Scan for the cell matching the given text and deliver its (x, y) coordinate at center. 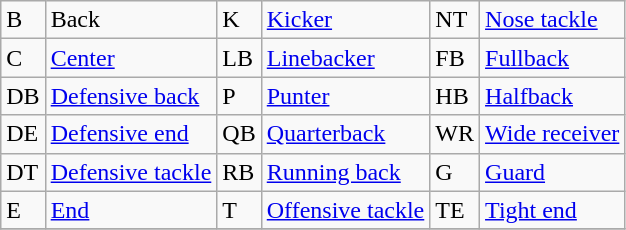
DB (23, 96)
E (23, 210)
Tight end (552, 210)
C (23, 58)
Defensive tackle (131, 172)
Running back (346, 172)
FB (455, 58)
Linebacker (346, 58)
DT (23, 172)
K (239, 20)
Offensive tackle (346, 210)
Guard (552, 172)
P (239, 96)
B (23, 20)
Kicker (346, 20)
End (131, 210)
NT (455, 20)
Fullback (552, 58)
T (239, 210)
QB (239, 134)
Defensive end (131, 134)
Wide receiver (552, 134)
Punter (346, 96)
Nose tackle (552, 20)
TE (455, 210)
HB (455, 96)
Quarterback (346, 134)
Back (131, 20)
Halfback (552, 96)
DE (23, 134)
Defensive back (131, 96)
G (455, 172)
WR (455, 134)
Center (131, 58)
RB (239, 172)
LB (239, 58)
